Locate the cell with the specified text and output its (x, y) center coordinate. 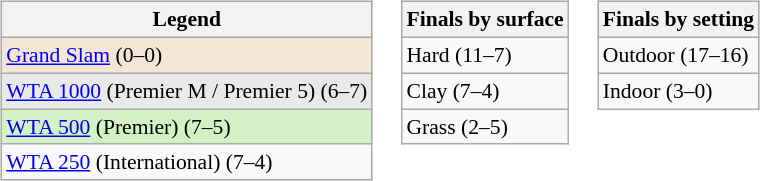
Indoor (3–0) (678, 91)
Outdoor (17–16) (678, 55)
WTA 500 (Premier) (7–5) (186, 127)
Grand Slam (0–0) (186, 55)
Clay (7–4) (484, 91)
WTA 1000 (Premier M / Premier 5) (6–7) (186, 91)
Legend (186, 20)
WTA 250 (International) (7–4) (186, 162)
Finals by surface (484, 20)
Hard (11–7) (484, 55)
Finals by setting (678, 20)
Grass (2–5) (484, 127)
